Scan for the cell matching the given text and deliver its (X, Y) coordinate at center. 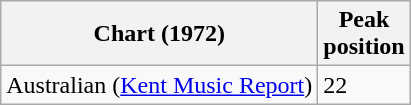
Chart (1972) (160, 34)
Peakposition (364, 34)
Australian (Kent Music Report) (160, 85)
22 (364, 85)
